Search for the cell housing the specified text and yield its [x, y] center coordinate. 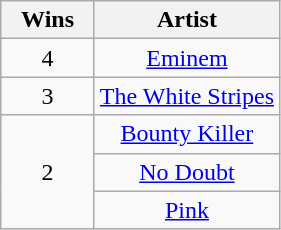
No Doubt [186, 172]
Wins [48, 20]
Bounty Killer [186, 134]
Artist [186, 20]
Eminem [186, 58]
2 [48, 172]
4 [48, 58]
The White Stripes [186, 96]
Pink [186, 210]
3 [48, 96]
